Pinpoint the cell where the given text exists, returning its [x, y] midpoint coordinate. 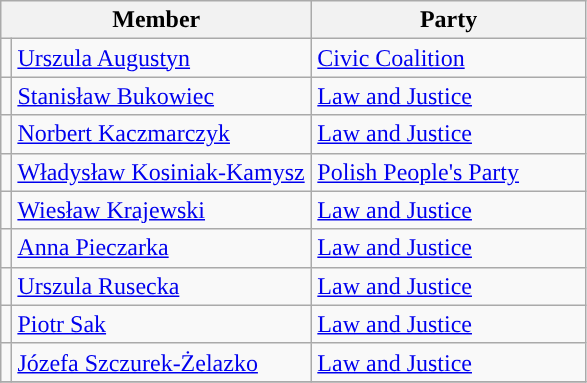
Piotr Sak [162, 324]
Anna Pieczarka [162, 248]
Stanisław Bukowiec [162, 96]
Party [449, 20]
Norbert Kaczmarczyk [162, 134]
Member [156, 20]
Władysław Kosiniak-Kamysz [162, 172]
Urszula Rusecka [162, 286]
Urszula Augustyn [162, 58]
Polish People's Party [449, 172]
Civic Coalition [449, 58]
Józefa Szczurek-Żelazko [162, 362]
Wiesław Krajewski [162, 210]
